Output the [x, y] coordinate of the center of the cell containing the given text.  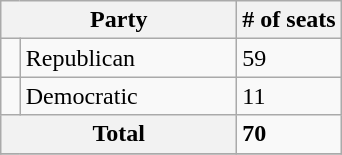
Democratic [128, 96]
Republican [128, 58]
70 [289, 134]
Party [119, 20]
# of seats [289, 20]
Total [119, 134]
59 [289, 58]
11 [289, 96]
